Find where the given text appears and provide that cell's center as [X, Y] coordinate. 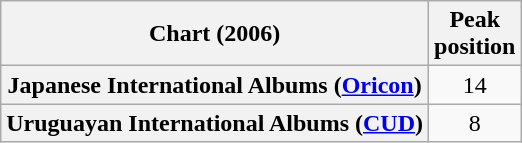
Japanese International Albums (Oricon) [215, 85]
14 [475, 85]
Peakposition [475, 34]
8 [475, 123]
Chart (2006) [215, 34]
Uruguayan International Albums (CUD) [215, 123]
